From the cell containing the given text, extract its center point as [X, Y] coordinate. 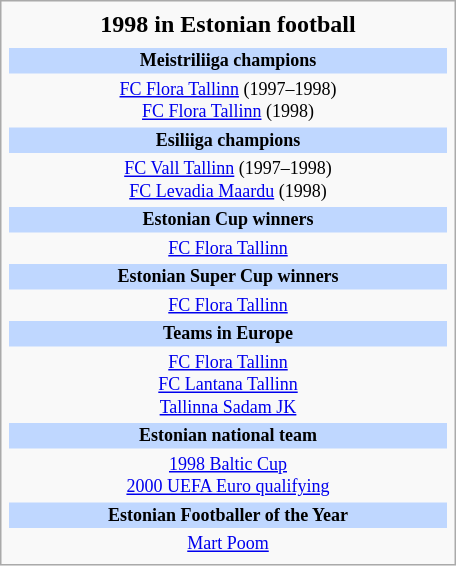
FC Flora Tallinn (1997–1998) FC Flora Tallinn (1998) [228, 101]
Estonian national team [228, 436]
Estonian Cup winners [228, 220]
Meistriliiga champions [228, 61]
1998 in Estonian football [228, 24]
FC Flora TallinnFC Lantana TallinnTallinna Sadam JK [228, 385]
1998 Baltic Cup2000 UEFA Euro qualifying [228, 476]
Mart Poom [228, 544]
Estonian Super Cup winners [228, 277]
Estonian Footballer of the Year [228, 516]
Esiliiga champions [228, 141]
FC Vall Tallinn (1997–1998) FC Levadia Maardu (1998) [228, 180]
Teams in Europe [228, 334]
